Return (X, Y) of the center of cell containing provided text 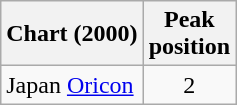
Peakposition (189, 34)
Chart (2000) (72, 34)
Japan Oricon (72, 85)
2 (189, 85)
